Detect which cell encompasses the target text, then output its (x, y) center coordinate. 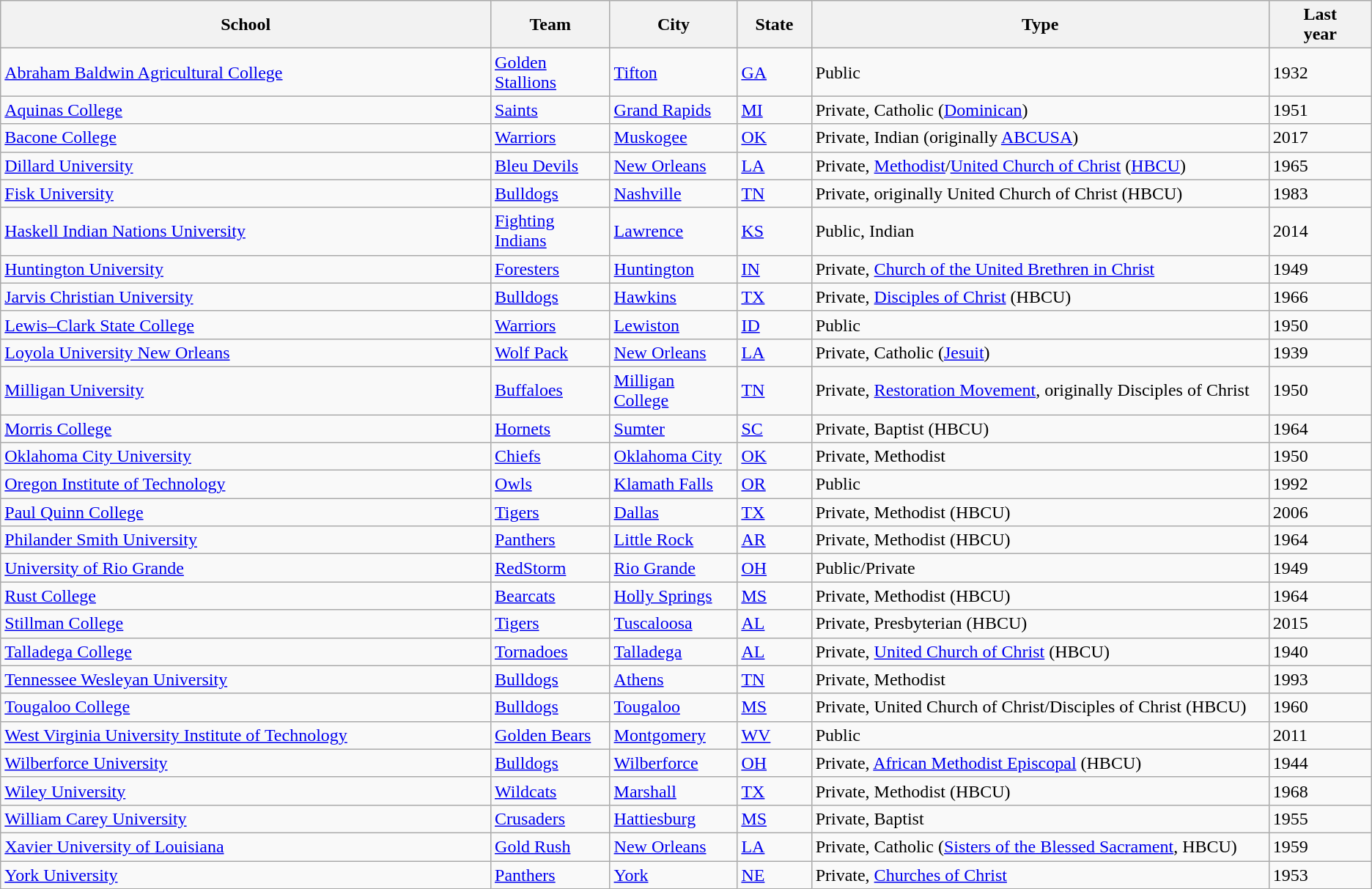
Athens (674, 679)
Fisk University (246, 193)
Bearcats (551, 596)
GA (774, 72)
Wilberforce University (246, 763)
Little Rock (674, 540)
Dallas (674, 512)
AR (774, 540)
Sumter (674, 429)
Nashville (674, 193)
School (246, 25)
Hawkins (674, 297)
Private, Methodist/United Church of Christ (HBCU) (1040, 166)
Foresters (551, 269)
Private, Baptist (1040, 819)
Wildcats (551, 791)
State (774, 25)
Private, Indian (originally ABCUSA) (1040, 138)
Team (551, 25)
Holly Springs (674, 596)
Klamath Falls (674, 484)
Milligan University (246, 390)
Rust College (246, 596)
Abraham Baldwin Agricultural College (246, 72)
Golden Bears (551, 735)
1993 (1320, 679)
Oregon Institute of Technology (246, 484)
Wolf Pack (551, 353)
Bacone College (246, 138)
Tuscaloosa (674, 624)
2006 (1320, 512)
Talladega College (246, 652)
Public, Indian (1040, 232)
Private, Disciples of Christ (HBCU) (1040, 297)
Huntington University (246, 269)
OR (774, 484)
Fighting Indians (551, 232)
RedStorm (551, 568)
1966 (1320, 297)
Stillman College (246, 624)
SC (774, 429)
1959 (1320, 846)
1983 (1320, 193)
Rio Grande (674, 568)
Dillard University (246, 166)
Private, Baptist (HBCU) (1040, 429)
Huntington (674, 269)
IN (774, 269)
Private, Presbyterian (HBCU) (1040, 624)
Tifton (674, 72)
Jarvis Christian University (246, 297)
City (674, 25)
William Carey University (246, 819)
Philander Smith University (246, 540)
Loyola University New Orleans (246, 353)
Tougaloo (674, 707)
NE (774, 874)
Lewis–Clark State College (246, 325)
ID (774, 325)
1965 (1320, 166)
Public/Private (1040, 568)
KS (774, 232)
1940 (1320, 652)
Saints (551, 110)
Lastyear (1320, 25)
Tennessee Wesleyan University (246, 679)
MI (774, 110)
Grand Rapids (674, 110)
Type (1040, 25)
2017 (1320, 138)
WV (774, 735)
Talladega (674, 652)
1960 (1320, 707)
1955 (1320, 819)
University of Rio Grande (246, 568)
Gold Rush (551, 846)
Lawrence (674, 232)
Private, Catholic (Dominican) (1040, 110)
Tougaloo College (246, 707)
1939 (1320, 353)
Golden Stallions (551, 72)
Marshall (674, 791)
Buffaloes (551, 390)
Private, Catholic (Jesuit) (1040, 353)
Montgomery (674, 735)
Xavier University of Louisiana (246, 846)
Milligan College (674, 390)
1932 (1320, 72)
Lewiston (674, 325)
Private, originally United Church of Christ (HBCU) (1040, 193)
Haskell Indian Nations University (246, 232)
Tornadoes (551, 652)
1953 (1320, 874)
Private, Restoration Movement, originally Disciples of Christ (1040, 390)
Chiefs (551, 457)
2015 (1320, 624)
Owls (551, 484)
Hattiesburg (674, 819)
Crusaders (551, 819)
Bleu Devils (551, 166)
1968 (1320, 791)
Muskogee (674, 138)
1951 (1320, 110)
Hornets (551, 429)
Oklahoma City (674, 457)
Aquinas College (246, 110)
York University (246, 874)
Private, United Church of Christ (HBCU) (1040, 652)
Wilberforce (674, 763)
Private, United Church of Christ/Disciples of Christ (HBCU) (1040, 707)
Morris College (246, 429)
2011 (1320, 735)
Wiley University (246, 791)
Private, Churches of Christ (1040, 874)
Oklahoma City University (246, 457)
York (674, 874)
2014 (1320, 232)
Private, African Methodist Episcopal (HBCU) (1040, 763)
Private, Catholic (Sisters of the Blessed Sacrament, HBCU) (1040, 846)
Private, Church of the United Brethren in Christ (1040, 269)
West Virginia University Institute of Technology (246, 735)
Paul Quinn College (246, 512)
1992 (1320, 484)
1944 (1320, 763)
